Determine the [X, Y] coordinate at the center of the cell enclosing the given text.  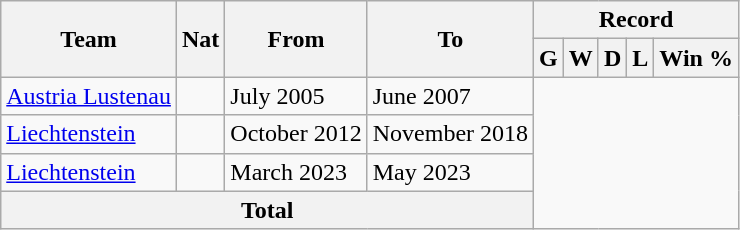
Win % [696, 58]
Team [89, 39]
G [549, 58]
D [612, 58]
From [296, 39]
March 2023 [296, 172]
Total [268, 210]
November 2018 [450, 134]
L [640, 58]
July 2005 [296, 96]
Nat [200, 39]
June 2007 [450, 96]
To [450, 39]
October 2012 [296, 134]
W [580, 58]
Record [636, 20]
May 2023 [450, 172]
Austria Lustenau [89, 96]
